Identify which cell holds the provided text, then report its (X, Y) central coordinate. 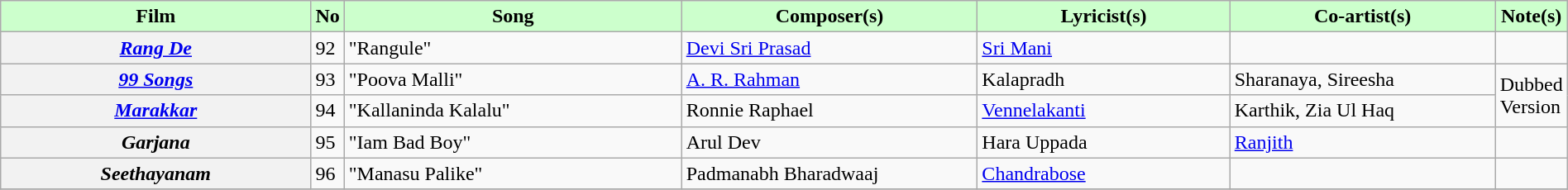
Seethayanam (155, 173)
Film (155, 17)
Co-artist(s) (1363, 17)
Karthik, Zia Ul Haq (1363, 111)
Marakkar (155, 111)
Sharanaya, Sireesha (1363, 79)
"Manasu Palike" (513, 173)
Song (513, 17)
Sri Mani (1103, 48)
No (327, 17)
Note(s) (1532, 17)
Ranjith (1363, 142)
Composer(s) (829, 17)
Arul Dev (829, 142)
Vennelakanti (1103, 111)
95 (327, 142)
Ronnie Raphael (829, 111)
92 (327, 48)
Chandrabose (1103, 173)
Rang De (155, 48)
"Kallaninda Kalalu" (513, 111)
"Iam Bad Boy" (513, 142)
93 (327, 79)
Dubbed Version (1532, 95)
Kalapradh (1103, 79)
A. R. Rahman (829, 79)
Padmanabh Bharadwaaj (829, 173)
"Rangule" (513, 48)
"Poova Malli" (513, 79)
99 Songs (155, 79)
Lyricist(s) (1103, 17)
Devi Sri Prasad (829, 48)
Garjana (155, 142)
Hara Uppada (1103, 142)
94 (327, 111)
96 (327, 173)
